Identify which cell holds the provided text, then report its [X, Y] central coordinate. 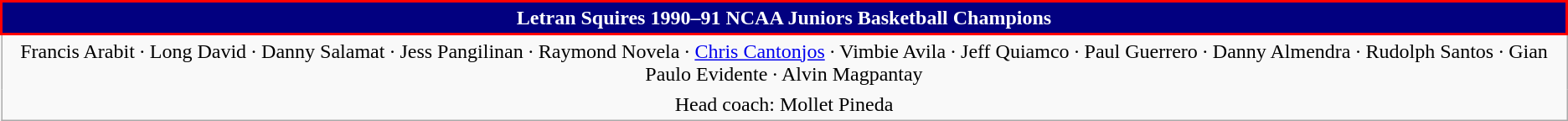
Head coach: Mollet Pineda [784, 104]
Letran Squires 1990–91 NCAA Juniors Basketball Champions [784, 18]
